Capture the cell that displays the provided text and extract its [x, y] central coordinate. 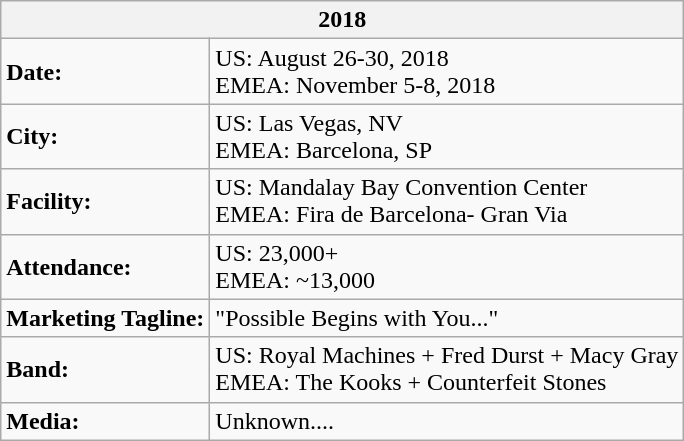
Unknown.... [447, 421]
Date: [106, 72]
US: Royal Machines + Fred Durst + Macy GrayEMEA: The Kooks + Counterfeit Stones [447, 370]
2018 [342, 20]
"Possible Begins with You..." [447, 318]
Marketing Tagline: [106, 318]
US: August 26-30, 2018EMEA: November 5-8, 2018 [447, 72]
Attendance: [106, 266]
US: Las Vegas, NVEMEA: Barcelona, SP [447, 136]
US: 23,000+EMEA: ~13,000 [447, 266]
Media: [106, 421]
Band: [106, 370]
US: Mandalay Bay Convention CenterEMEA: Fira de Barcelona- Gran Via [447, 202]
Facility: [106, 202]
City: [106, 136]
